Locate the cell with the specified text and output its (X, Y) center coordinate. 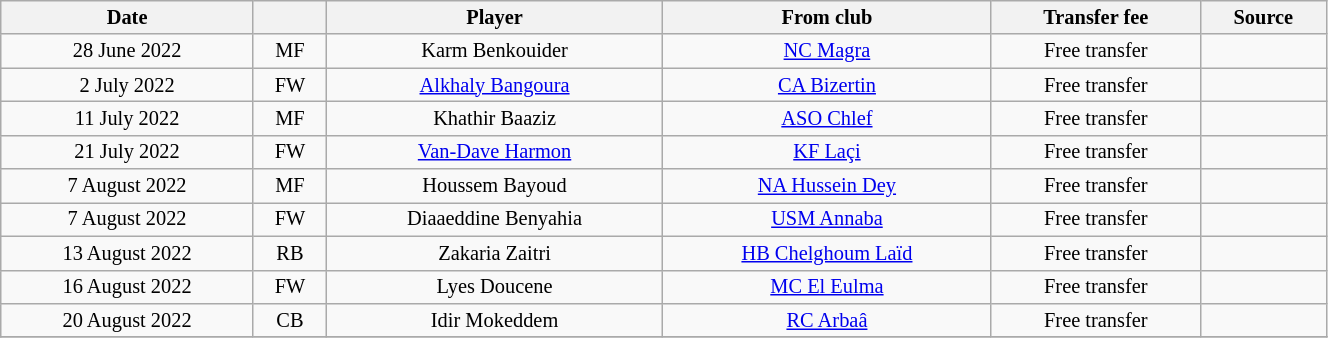
16 August 2022 (128, 287)
11 July 2022 (128, 118)
ASO Chlef (828, 118)
2 July 2022 (128, 85)
21 July 2022 (128, 152)
Houssem Bayoud (495, 186)
MC El Eulma (828, 287)
Zakaria Zaitri (495, 253)
RB (290, 253)
Diaaeddine Benyahia (495, 219)
Lyes Doucene (495, 287)
Khathir Baaziz (495, 118)
Alkhaly Bangoura (495, 85)
Date (128, 17)
Karm Benkouider (495, 51)
Van-Dave Harmon (495, 152)
HB Chelghoum Laïd (828, 253)
20 August 2022 (128, 320)
KF Laçi (828, 152)
USM Annaba (828, 219)
Idir Mokeddem (495, 320)
CA Bizertin (828, 85)
Player (495, 17)
NC Magra (828, 51)
NA Hussein Dey (828, 186)
From club (828, 17)
CB (290, 320)
Source (1263, 17)
13 August 2022 (128, 253)
RC Arbaâ (828, 320)
Transfer fee (1096, 17)
28 June 2022 (128, 51)
